For the text-containing cell, return its midpoint in [x, y] coordinate format. 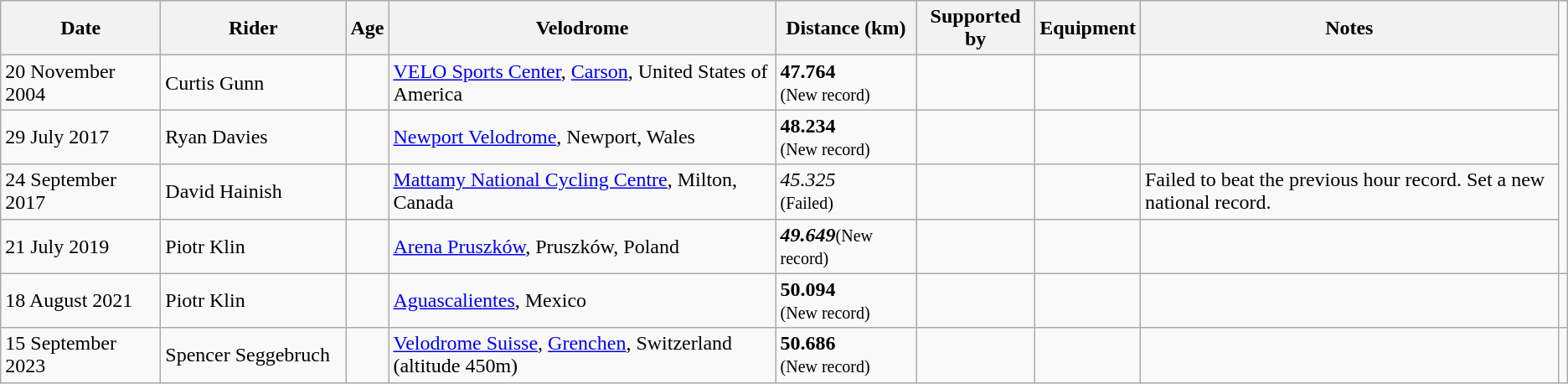
Supported by [976, 29]
Velodrome [582, 29]
47.764(New record) [846, 82]
29 July 2017 [80, 138]
21 July 2019 [80, 246]
Equipment [1088, 29]
VELO Sports Center, Carson, United States of America [582, 82]
Velodrome Suisse, Grenchen, Switzerland (altitude 450m) [582, 355]
David Hainish [253, 191]
Ryan Davies [253, 138]
50.094(New record) [846, 300]
Failed to beat the previous hour record. Set a new national record. [1349, 191]
Date [80, 29]
18 August 2021 [80, 300]
15 September 2023 [80, 355]
Rider [253, 29]
24 September 2017 [80, 191]
Arena Pruszków, Pruszków, Poland [582, 246]
20 November 2004 [80, 82]
Spencer Seggebruch [253, 355]
49.649(New record) [846, 246]
Distance (km) [846, 29]
Age [367, 29]
50.686(New record) [846, 355]
Aguascalientes, Mexico [582, 300]
Curtis Gunn [253, 82]
Notes [1349, 29]
48.234(New record) [846, 138]
Newport Velodrome, Newport, Wales [582, 138]
45.325(Failed) [846, 191]
Mattamy National Cycling Centre, Milton, Canada [582, 191]
